Find where the given text appears and provide that cell's center as [X, Y] coordinate. 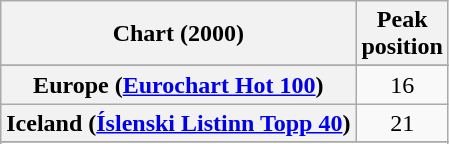
Iceland (Íslenski Listinn Topp 40) [178, 123]
16 [402, 85]
21 [402, 123]
Europe (Eurochart Hot 100) [178, 85]
Chart (2000) [178, 34]
Peakposition [402, 34]
